Provide the (x, y) coordinate of the cell's center where the given text is located.  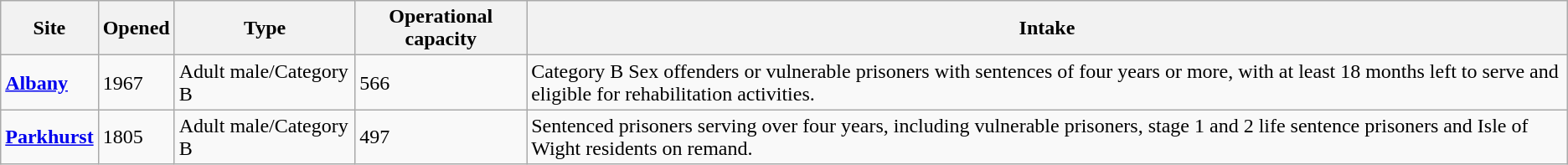
Operational capacity (441, 28)
566 (441, 82)
Intake (1047, 28)
1805 (136, 137)
Type (265, 28)
497 (441, 137)
Opened (136, 28)
Parkhurst (49, 137)
1967 (136, 82)
Albany (49, 82)
Site (49, 28)
